Capture the cell that displays the provided text and extract its (x, y) central coordinate. 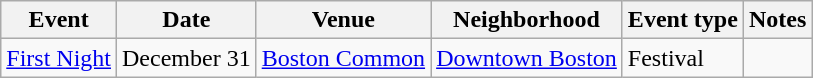
December 31 (187, 58)
Venue (343, 20)
Festival (682, 58)
Boston Common (343, 58)
Event (59, 20)
Event type (682, 20)
Date (187, 20)
Downtown Boston (527, 58)
First Night (59, 58)
Neighborhood (527, 20)
Notes (777, 20)
